Output the [x, y] coordinate of the center of the cell containing the given text.  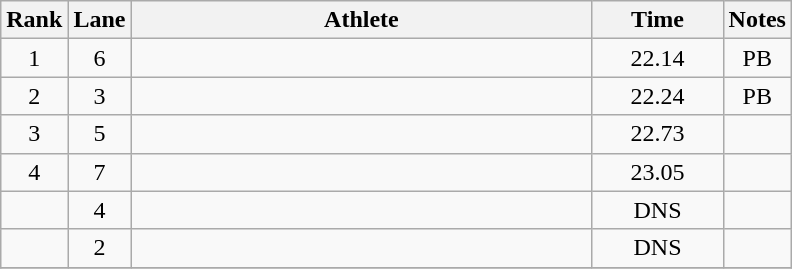
Time [658, 20]
23.05 [658, 172]
Athlete [362, 20]
6 [100, 58]
Notes [757, 20]
1 [34, 58]
5 [100, 134]
22.24 [658, 96]
7 [100, 172]
22.14 [658, 58]
Lane [100, 20]
Rank [34, 20]
22.73 [658, 134]
